Output the [X, Y] coordinate of the center of the cell containing the given text.  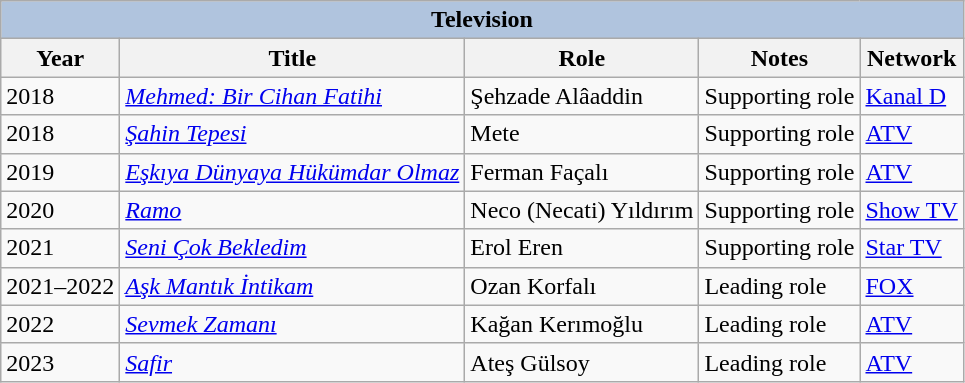
Star TV [912, 248]
Aşk Mantık İntikam [292, 286]
Seni Çok Bekledim [292, 248]
Ramo [292, 210]
Mehmed: Bir Cihan Fatihi [292, 96]
Ozan Korfalı [582, 286]
FOX [912, 286]
Şahin Tepesi [292, 134]
Show TV [912, 210]
Ateş Gülsoy [582, 362]
Safir [292, 362]
2020 [60, 210]
2022 [60, 324]
Kanal D [912, 96]
Notes [780, 58]
Erol Eren [582, 248]
2021 [60, 248]
2019 [60, 172]
Kağan Kerımoğlu [582, 324]
Network [912, 58]
2021–2022 [60, 286]
Mete [582, 134]
Role [582, 58]
Sevmek Zamanı [292, 324]
Television [482, 20]
Şehzade Alâaddin [582, 96]
Year [60, 58]
Eşkıya Dünyaya Hükümdar Olmaz [292, 172]
2023 [60, 362]
Neco (Necati) Yıldırım [582, 210]
Title [292, 58]
Ferman Façalı [582, 172]
